Detect which cell encompasses the target text, then output its (X, Y) center coordinate. 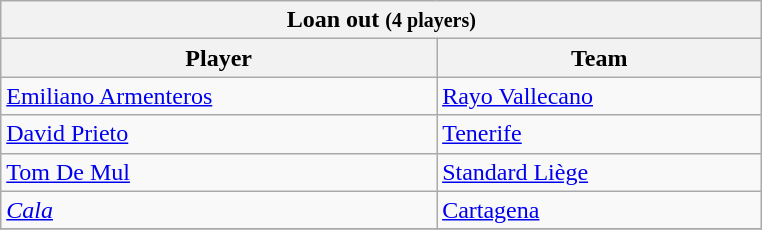
Standard Liège (600, 172)
Player (219, 58)
Cartagena (600, 210)
Loan out (4 players) (382, 20)
David Prieto (219, 134)
Team (600, 58)
Emiliano Armenteros (219, 96)
Tenerife (600, 134)
Tom De Mul (219, 172)
Cala (219, 210)
Rayo Vallecano (600, 96)
